Return (x, y) of the center of cell containing provided text 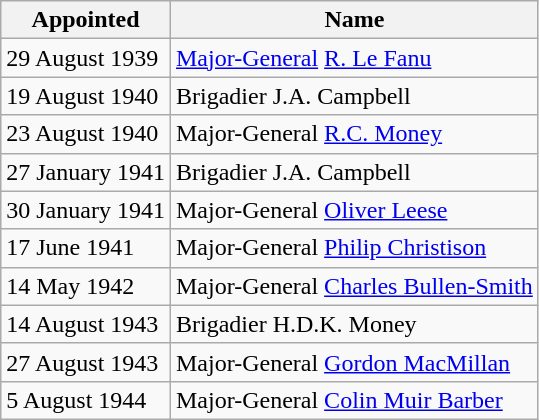
23 August 1940 (86, 134)
Major-General Charles Bullen-Smith (354, 286)
Name (354, 20)
5 August 1944 (86, 400)
14 May 1942 (86, 286)
Brigadier H.D.K. Money (354, 324)
19 August 1940 (86, 96)
Major-General Oliver Leese (354, 210)
17 June 1941 (86, 248)
29 August 1939 (86, 58)
Major-General Colin Muir Barber (354, 400)
14 August 1943 (86, 324)
Major-General Gordon MacMillan (354, 362)
Major-General Philip Christison (354, 248)
30 January 1941 (86, 210)
27 January 1941 (86, 172)
Major-General R.C. Money (354, 134)
Major-General R. Le Fanu (354, 58)
Appointed (86, 20)
27 August 1943 (86, 362)
